Return the (X, Y) coordinate for the center point of the cell that contains the specified text.  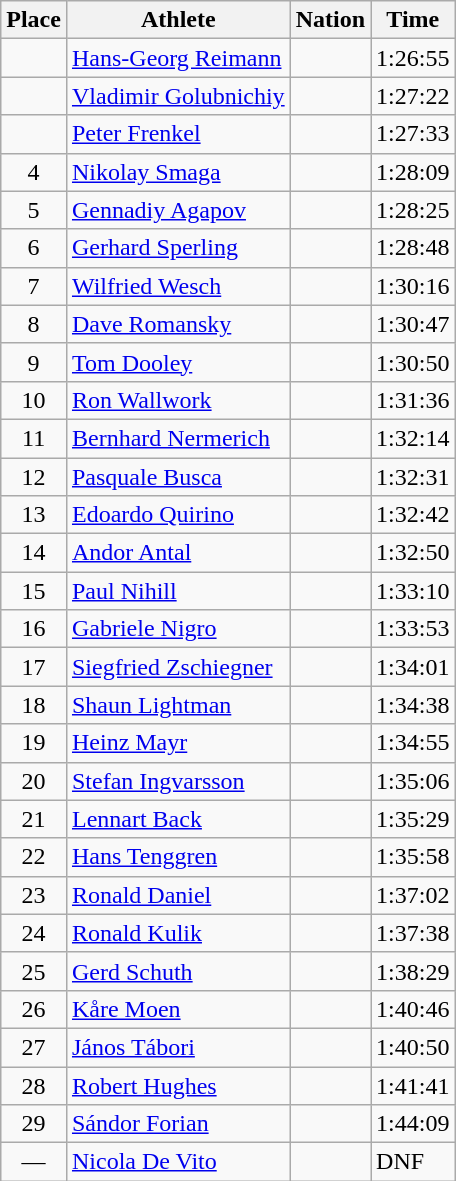
Hans-Georg Reimann (178, 58)
1:28:09 (413, 172)
15 (34, 591)
13 (34, 515)
1:30:16 (413, 286)
1:28:48 (413, 248)
1:33:53 (413, 629)
Dave Romansky (178, 324)
Andor Antal (178, 553)
Vladimir Golubnichiy (178, 96)
27 (34, 1047)
1:37:02 (413, 895)
14 (34, 553)
16 (34, 629)
Shaun Lightman (178, 705)
Paul Nihill (178, 591)
1:32:14 (413, 438)
4 (34, 172)
Ronald Kulik (178, 933)
1:32:50 (413, 553)
Sándor Forian (178, 1124)
Heinz Mayr (178, 743)
23 (34, 895)
1:35:29 (413, 819)
1:41:41 (413, 1085)
1:38:29 (413, 971)
1:33:10 (413, 591)
Ronald Daniel (178, 895)
18 (34, 705)
Athlete (178, 20)
Pasquale Busca (178, 477)
Lennart Back (178, 819)
Gerhard Sperling (178, 248)
1:40:46 (413, 1009)
DNF (413, 1162)
Robert Hughes (178, 1085)
Hans Tenggren (178, 857)
Ron Wallwork (178, 400)
Siegfried Zschiegner (178, 667)
Nikolay Smaga (178, 172)
5 (34, 210)
1:34:01 (413, 667)
1:32:31 (413, 477)
Stefan Ingvarsson (178, 781)
28 (34, 1085)
29 (34, 1124)
1:26:55 (413, 58)
1:34:38 (413, 705)
1:28:25 (413, 210)
17 (34, 667)
22 (34, 857)
János Tábori (178, 1047)
20 (34, 781)
24 (34, 933)
Bernhard Nermerich (178, 438)
1:31:36 (413, 400)
1:35:06 (413, 781)
12 (34, 477)
21 (34, 819)
— (34, 1162)
1:32:42 (413, 515)
Tom Dooley (178, 362)
19 (34, 743)
1:30:50 (413, 362)
1:35:58 (413, 857)
Edoardo Quirino (178, 515)
8 (34, 324)
1:44:09 (413, 1124)
26 (34, 1009)
1:27:22 (413, 96)
Peter Frenkel (178, 134)
Nicola De Vito (178, 1162)
Kåre Moen (178, 1009)
Gabriele Nigro (178, 629)
Gennadiy Agapov (178, 210)
Nation (330, 20)
1:27:33 (413, 134)
1:30:47 (413, 324)
1:34:55 (413, 743)
9 (34, 362)
25 (34, 971)
10 (34, 400)
6 (34, 248)
Place (34, 20)
1:40:50 (413, 1047)
Gerd Schuth (178, 971)
11 (34, 438)
1:37:38 (413, 933)
Wilfried Wesch (178, 286)
7 (34, 286)
Time (413, 20)
